Extract the [x, y] coordinate from the center of the cell holding the provided text.  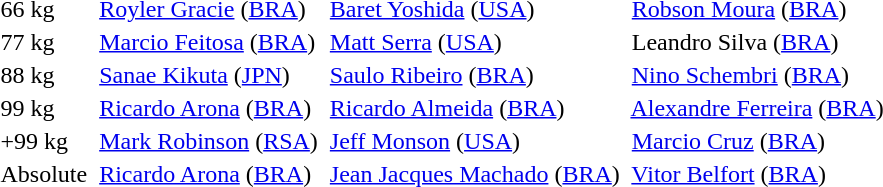
Ricardo Almeida (BRA) [472, 108]
Marcio Feitosa (BRA) [206, 42]
Jeff Monson (USA) [472, 141]
Ricardo Arona (BRA) [206, 108]
Sanae Kikuta (JPN) [206, 75]
Mark Robinson (RSA) [206, 141]
Matt Serra (USA) [472, 42]
Saulo Ribeiro (BRA) [472, 75]
